Pinpoint the cell where the given text exists, returning its (x, y) midpoint coordinate. 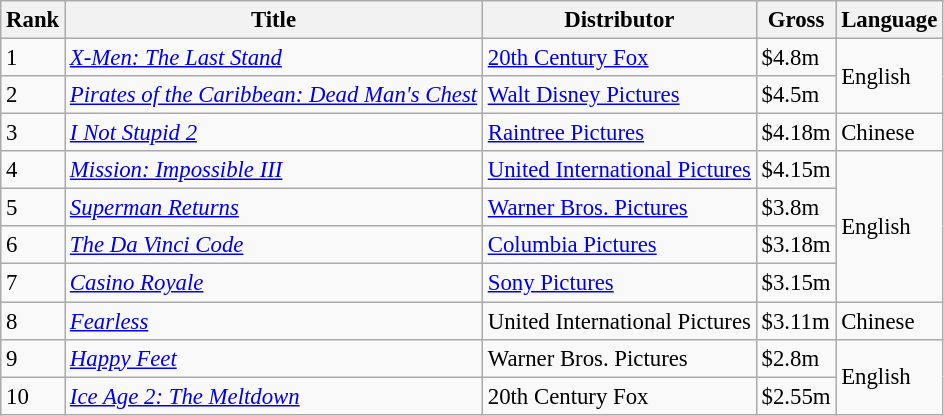
Title (274, 20)
$3.15m (796, 283)
Language (890, 20)
Ice Age 2: The Meltdown (274, 396)
1 (33, 58)
Pirates of the Caribbean: Dead Man's Chest (274, 95)
Happy Feet (274, 358)
Columbia Pictures (619, 245)
$3.11m (796, 321)
4 (33, 170)
Raintree Pictures (619, 133)
7 (33, 283)
10 (33, 396)
Rank (33, 20)
6 (33, 245)
8 (33, 321)
$4.15m (796, 170)
Walt Disney Pictures (619, 95)
2 (33, 95)
Sony Pictures (619, 283)
I Not Stupid 2 (274, 133)
Fearless (274, 321)
$4.5m (796, 95)
The Da Vinci Code (274, 245)
$2.8m (796, 358)
$4.8m (796, 58)
Casino Royale (274, 283)
5 (33, 208)
$2.55m (796, 396)
Superman Returns (274, 208)
X-Men: The Last Stand (274, 58)
$3.18m (796, 245)
Distributor (619, 20)
Mission: Impossible III (274, 170)
9 (33, 358)
$4.18m (796, 133)
3 (33, 133)
Gross (796, 20)
$3.8m (796, 208)
